Identify which cell holds the provided text, then report its (X, Y) central coordinate. 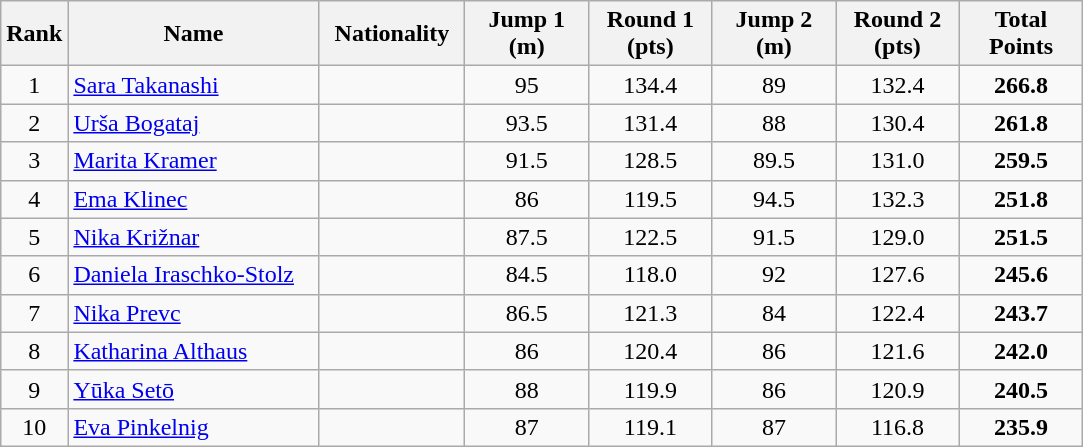
3 (34, 161)
Nationality (392, 34)
129.0 (898, 237)
132.4 (898, 85)
120.4 (651, 351)
Round 1 (pts) (651, 34)
93.5 (527, 123)
Jump 2 (m) (774, 34)
127.6 (898, 275)
240.5 (1021, 389)
131.0 (898, 161)
10 (34, 427)
119.1 (651, 427)
261.8 (1021, 123)
Marita Kramer (194, 161)
Ema Klinec (194, 199)
89.5 (774, 161)
121.6 (898, 351)
243.7 (1021, 313)
266.8 (1021, 85)
Eva Pinkelnig (194, 427)
259.5 (1021, 161)
128.5 (651, 161)
9 (34, 389)
118.0 (651, 275)
Total Points (1021, 34)
122.4 (898, 313)
121.3 (651, 313)
Nika Križnar (194, 237)
89 (774, 85)
Daniela Iraschko-Stolz (194, 275)
119.5 (651, 199)
2 (34, 123)
84.5 (527, 275)
116.8 (898, 427)
131.4 (651, 123)
134.4 (651, 85)
87.5 (527, 237)
84 (774, 313)
Rank (34, 34)
122.5 (651, 237)
251.5 (1021, 237)
120.9 (898, 389)
8 (34, 351)
5 (34, 237)
Round 2 (pts) (898, 34)
Urša Bogataj (194, 123)
242.0 (1021, 351)
245.6 (1021, 275)
1 (34, 85)
Sara Takanashi (194, 85)
132.3 (898, 199)
119.9 (651, 389)
94.5 (774, 199)
95 (527, 85)
86.5 (527, 313)
6 (34, 275)
Name (194, 34)
4 (34, 199)
92 (774, 275)
Nika Prevc (194, 313)
Yūka Setō (194, 389)
130.4 (898, 123)
7 (34, 313)
251.8 (1021, 199)
Katharina Althaus (194, 351)
Jump 1 (m) (527, 34)
235.9 (1021, 427)
